Provide the [X, Y] coordinate of the cell's center where the given text is located.  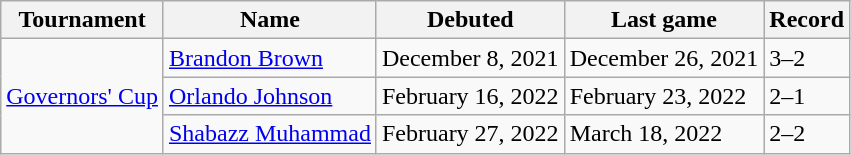
March 18, 2022 [664, 134]
3–2 [807, 58]
Record [807, 20]
2–1 [807, 96]
Governors' Cup [82, 96]
February 27, 2022 [470, 134]
December 26, 2021 [664, 58]
February 16, 2022 [470, 96]
2–2 [807, 134]
Shabazz Muhammad [270, 134]
Orlando Johnson [270, 96]
February 23, 2022 [664, 96]
Last game [664, 20]
December 8, 2021 [470, 58]
Debuted [470, 20]
Tournament [82, 20]
Name [270, 20]
Brandon Brown [270, 58]
